Provide the (X, Y) coordinate of the cell's center where the given text is located.  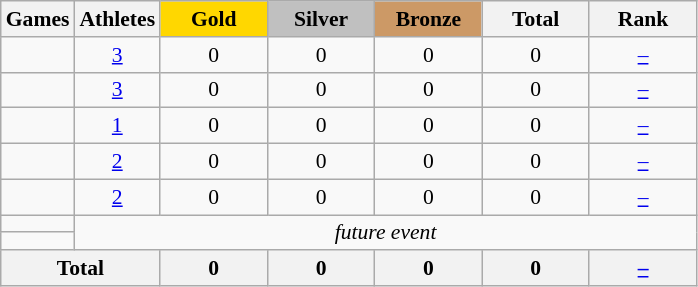
Games (38, 19)
Athletes (117, 19)
Silver (320, 19)
1 (117, 126)
Bronze (428, 19)
Gold (214, 19)
future event (385, 233)
Rank (642, 19)
